Pinpoint the cell where the given text exists, returning its (x, y) midpoint coordinate. 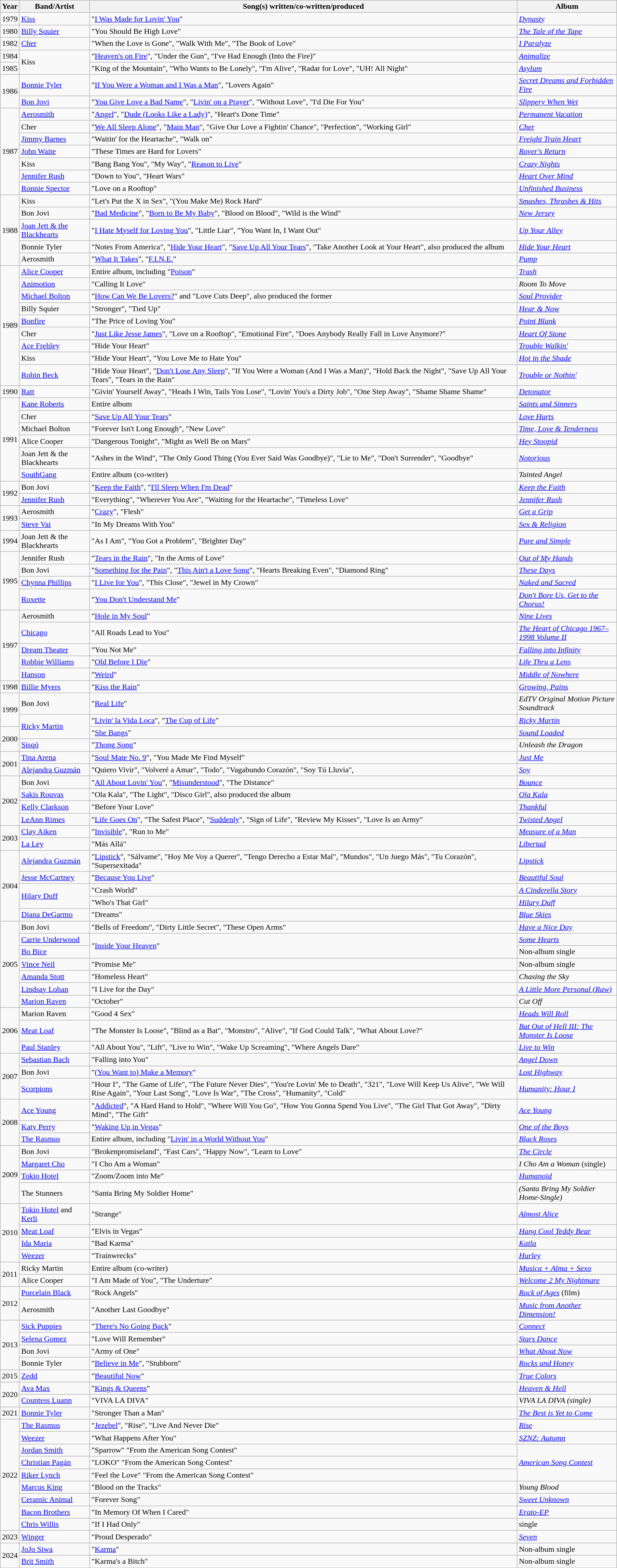
"Waking Up in Vegas" (303, 1127)
Young Blood (567, 1487)
Seven (567, 1537)
2005 (10, 964)
"When the Love is Gone", "Walk With Me", "The Book of Love" (303, 44)
1979 (10, 19)
Falling into Infinity (567, 650)
One of the Boys (567, 1127)
1985 (10, 68)
"There's No Going Back" (303, 1326)
Detonator (567, 392)
"You Don't Understand Me" (303, 599)
Tokio Hotel and Kerli (55, 1214)
Erato-EP (567, 1512)
Rover's Return (567, 151)
"Save Up All Your Tears" (303, 417)
1988 (10, 230)
(Santa Bring My Soldier Home-Single) (567, 1193)
2009 (10, 1175)
Jordan Smith (55, 1450)
Ceramic Animal (55, 1500)
True Colors (567, 1376)
"Waitin' for the Heartache", "Walk on" (303, 139)
Rise (567, 1425)
"We All Sleep Alone", "Main Man", "Give Our Love a Fightin' Chance", "Perfection", "Working Girl" (303, 126)
Nine Lives (567, 616)
2012 (10, 1303)
Steve Vai (55, 524)
Bat Out of Hell III: The Monster Is Loose (567, 1030)
2003 (10, 838)
"Dangerous Tonight", "Might as Well Be on Mars" (303, 441)
"What It Takes", "F.I.N.E." (303, 259)
"I Was Made for Lovin' You" (303, 19)
"You Not Me" (303, 650)
"Kings & Queens" (303, 1388)
Billie Myers (55, 687)
Libertad (567, 844)
"She Bangs" (303, 733)
1989 (10, 326)
Slippery When Wet (567, 102)
Life Thru a Lens (567, 662)
Hide Your Heart (567, 247)
1997 (10, 645)
The Circle (567, 1151)
Almost Alice (567, 1214)
Chris Willis (55, 1524)
Bounce (567, 782)
Song(s) written/co-written/produced (303, 7)
Tina Arena (55, 757)
"As I Am", "You Got a Problem", "Brighter Day" (303, 541)
2010 (10, 1232)
Bacon Brothers (55, 1512)
2008 (10, 1123)
SouthGang (55, 475)
1991 (10, 440)
Live to Win (567, 1047)
Ola Kala (567, 794)
1992 (10, 493)
"Forever Isn't Long Enough", "New Love" (303, 429)
Animotion (55, 284)
1999 (10, 710)
Music from Another Dimension! (567, 1310)
Chicago (55, 633)
"Karma's a Bitch" (303, 1561)
"Soul Mate No. 9", "You Made Me Find Myself" (303, 757)
"Stronger Than a Man" (303, 1413)
1984 (10, 56)
Heart Of Stone (567, 333)
single (567, 1524)
Room To Move (567, 284)
2006 (10, 1030)
Rocks and Honey (567, 1363)
Blue Skies (567, 915)
"Calling It Love" (303, 284)
Soul Provider (567, 296)
Pump (567, 259)
Ronnie Spector (55, 189)
Crazy Nights (567, 164)
Ratt (55, 392)
Vince Neil (55, 964)
"Hide Your Heart" (303, 346)
A Little More Personal (Raw) (567, 989)
"These Times are Hard for Lovers" (303, 151)
Dynasty (567, 19)
"Notes From America", "Hide Your Heart", "Save Up All Your Tears", "Take Another Look at Your Heart", also produced the album (303, 247)
1986 (10, 91)
LeAnn Rimes (55, 819)
"I Live for the Day" (303, 989)
2015 (10, 1376)
"Believe in Me", "Stubborn" (303, 1363)
"Quiero Vivir", "Volveré a Amar", "Todo", "Vagabundo Corazón", "Soy Tú Lluvia", (303, 770)
"Before Your Love" (303, 807)
I Paralyze (567, 44)
New Jersey (567, 213)
"I Live for You", "This Close", "Jewel in My Crown" (303, 582)
Middle of Nowhere (567, 674)
Hey Stoopid (567, 441)
Twisted Angel (567, 819)
Hear & Now (567, 309)
Out of My Hands (567, 558)
Permanent Vacation (567, 114)
Sisqó (55, 745)
"Sparrow" "From the American Song Contest" (303, 1450)
2021 (10, 1413)
"Dreams" (303, 915)
"Feel the Love" "From the American Song Contest" (303, 1475)
Lost Highway (567, 1072)
Have a Nice Day (567, 927)
"All Roads Lead to You" (303, 633)
"I Am Made of You", "The Underture" (303, 1281)
"Invisible", "Run to Me" (303, 832)
Chasing the Sky (567, 977)
John Waite (55, 151)
"King of the Mountain", "Who Wants to Be Lonely", "I'm Alive", "Radar for Love", "UH! All Night" (303, 68)
American Song Contest (567, 1462)
"Bang Bang You", "My Way", "Reason to Live" (303, 164)
"Promise Me" (303, 964)
"Thong Song" (303, 745)
Connect (567, 1326)
Lipstick (567, 861)
Porcelain Black (55, 1293)
Beautiful Soul (567, 878)
"Lipstick", "Sálvame", "Hoy Me Voy a Querer", "Tengo Derecho a Estar Mal", "Mundos", "Un Juego Más", "Tu Corazón", "Supersexitada" (303, 861)
"Addicted", "A Hard Hand to Hold", "Where Will You Go", "How You Gonna Spend You Live", "The Girl That Got Away", "Dirty Mind", "The Gift" (303, 1110)
Bonfire (55, 321)
"Just Like Jesse James", "Love on a Rooftop", "Emotional Fire", "Does Anybody Really Fall in Love Anymore?" (303, 333)
Hot in the Shade (567, 358)
Humanoid (567, 1176)
Carrie Underwood (55, 939)
"Hide Your Heart", "You Love Me to Hate You" (303, 358)
1993 (10, 518)
"Keep the Faith", "I'll Sleep When I'm Dead" (303, 487)
"Life Goes On", "The Safest Place", "Suddenly", "Sign of Life", "Review My Kisses", "Love Is an Army" (303, 819)
Entire album, including "Livin' in a World Without You" (303, 1139)
"Another Last Goodbye" (303, 1310)
Growing, Pains (567, 687)
I Cho Am a Woman (single) (567, 1164)
Marcus King (55, 1487)
2001 (10, 764)
"Falling into You" (303, 1060)
Hanson (55, 674)
Ava Max (55, 1388)
1987 (10, 151)
The Stunners (55, 1193)
Diana DeGarmo (55, 915)
"In Memory Of When I Cared" (303, 1512)
Thankful (567, 807)
Angel Down (567, 1060)
Get a Grip (567, 512)
Robbie Williams (55, 662)
Secret Dreams and Forbidden Fire (567, 85)
Riker Lynch (55, 1475)
"Trainwrecks" (303, 1256)
"Blood on the Tracks" (303, 1487)
2024 (10, 1555)
Musica + Alma + Sexo (567, 1268)
Hang Cool Teddy Bear (567, 1231)
"Crash World" (303, 890)
2022 (10, 1475)
Dream Theater (55, 650)
Measure of a Man (567, 832)
Countess Luann (55, 1401)
Bo Bice (55, 952)
Margaret Cho (55, 1164)
"Más Allá" (303, 844)
"Love on a Rooftop" (303, 189)
Trash (567, 272)
"Homeless Heart" (303, 977)
These Days (567, 570)
"Kiss the Rain" (303, 687)
"Karma" (303, 1549)
"The Monster Is Loose", "Blind as a Bat", "Monstro", "Alive", "If God Could Talk", "What About Love?" (303, 1030)
1998 (10, 687)
Scorpions (55, 1089)
"Rock Angels" (303, 1293)
A Cinderella Story (567, 890)
Katy Perry (55, 1127)
"How Can We Be Lovers?" and "Love Cuts Deep", also produced the former (303, 296)
Katla (567, 1243)
Amanda Stott (55, 977)
2000 (10, 739)
2013 (10, 1345)
Time, Love & Tenderness (567, 429)
The Best is Yet to Come (567, 1413)
Welcome 2 My Nightmare (567, 1281)
"Weird" (303, 674)
"LOKO" "From the American Song Contest" (303, 1462)
Notorious (567, 458)
1994 (10, 541)
Humanity: Hour I (567, 1089)
"Bells of Freedom", "Dirty Little Secret", "These Open Arms" (303, 927)
"Hole in My Soul" (303, 616)
Asylum (567, 68)
"VIVA LA DIVA" (303, 1401)
Zedd (55, 1376)
"Proud Desperado" (303, 1537)
"All About Lovin' You", "Misunderstood", "The Distance" (303, 782)
Album (567, 7)
Freight Train Heart (567, 139)
Don't Bore Us, Get to the Chorus! (567, 599)
Soy (567, 770)
"Elvis in Vegas" (303, 1231)
"Let's Put the X in Sex", "(You Make Me) Rock Hard" (303, 201)
Christian Pagán (55, 1462)
Trouble Walkin' (567, 346)
Year (10, 7)
Trouble or Nothin' (567, 375)
"Zoom/Zoom into Me" (303, 1176)
"Because You Live" (303, 878)
Sick Puppies (55, 1326)
"Who's That Girl" (303, 902)
1982 (10, 44)
Some Hearts (567, 939)
"If You Were a Woman and I Was a Man", "Lovers Again" (303, 85)
"Stronger", "Tied Up" (303, 309)
"Forever Song" (303, 1500)
"October" (303, 1001)
Kane Roberts (55, 404)
Heaven & Hell (567, 1388)
2002 (10, 801)
Winger (55, 1537)
"All About You", "Lift", "Live to Win", "Wake Up Screaming", "Where Angels Dare" (303, 1047)
"Inside Your Heaven" (303, 946)
Lindsay Lohan (55, 989)
Just Me (567, 757)
Brit Smith (55, 1561)
2007 (10, 1076)
2023 (10, 1537)
"Love Will Remember" (303, 1339)
"Bad Karma" (303, 1243)
Hurley (567, 1256)
"Givin' Yourself Away", "Heads I Win, Tails You Lose", "Lovin' You's a Dirty Job", "One Step Away", "Shame Shame Shame" (303, 392)
"Crazy", "Flesh" (303, 512)
Black Roses (567, 1139)
Jesse McCartney (55, 878)
Clay Aiken (55, 832)
Entire album, including "Poison" (303, 272)
Smashes, Thrashes & Hits (567, 201)
La Ley (55, 844)
Paul Stanley (55, 1047)
"Livin' la Vida Loca", "The Cup of Life" (303, 720)
Stars Dance (567, 1339)
EdTV Original Motion Picture Soundtrack (567, 704)
Animalize (567, 56)
Sebastian Bach (55, 1060)
"Santa Bring My Soldier Home" (303, 1193)
What About Now (567, 1351)
Kelly Clarkson (55, 807)
Love Hurts (567, 417)
"You Should Be High Love" (303, 31)
"I Cho Am a Woman" (303, 1164)
1990 (10, 392)
Naked and Sacred (567, 582)
"If I Had Only" (303, 1524)
"In My Dreams With You" (303, 524)
Sakis Rouvas (55, 794)
"Tears in the Rain", "In the Arms of Love" (303, 558)
"Ashes in the Wind", "The Only Good Thing (You Ever Said Was Goodbye)", "Lie to Me", "Don't Surrender", "Goodbye" (303, 458)
Sweet Unknown (567, 1500)
"Good 4 Sex" (303, 1014)
Tainted Angel (567, 475)
JoJo Siwa (55, 1549)
Keep the Faith (567, 487)
Sex & Religion (567, 524)
Chynna Phillips (55, 582)
Ace Frehley (55, 346)
Up Your Alley (567, 230)
2020 (10, 1394)
Unfinished Business (567, 189)
"Angel", "Dude (Looks Like a Lady)", "Heart's Done Time" (303, 114)
"Strange" (303, 1214)
"Heaven's on Fire", "Under the Gun", "I've Had Enough (Into the Fire)" (303, 56)
VIVA LA DIVA (single) (567, 1401)
"Army of One" (303, 1351)
"The Price of Loving You" (303, 321)
"Bad Medicine", "Born to Be My Baby", "Blood on Blood", "Wild is the Wind" (303, 213)
"(You Want to) Make a Memory" (303, 1072)
"Everything", "Wherever You Are", "Waiting for the Heartache", "Timeless Love" (303, 499)
Tokio Hotel (55, 1176)
Rock of Ages (film) (567, 1293)
The Tale of the Tape (567, 31)
"Ola Kala", "The Light", "Disco Girl", also produced the album (303, 794)
"Old Before I Die" (303, 662)
2011 (10, 1274)
"Brokenpromiseland", "Fast Cars", "Happy Now", "Learn to Love" (303, 1151)
Selena Gomez (55, 1339)
Point Blank (567, 321)
"Something for the Pain", "This Ain't a Love Song", "Hearts Breaking Even", "Diamond Ring" (303, 570)
Saints and Sinners (567, 404)
"Jezebel", "Rise", "Live And Never Die" (303, 1425)
SZNZ: Autumn (567, 1438)
Entire album (303, 404)
1980 (10, 31)
"What Happens After You" (303, 1438)
Pure and Simple (567, 541)
Sound Loaded (567, 733)
Heart Over Mind (567, 176)
Jimmy Barnes (55, 139)
"Down to You", "Heart Wars" (303, 176)
Roxette (55, 599)
1995 (10, 581)
Robin Beck (55, 375)
Ida Maria (55, 1243)
Cut Off (567, 1001)
"Beautiful Now" (303, 1376)
Heads Will Roll (567, 1014)
Unleash the Dragon (567, 745)
"Real Life" (303, 704)
"I Hate Myself for Loving You", "Little Liar", "You Want In, I Want Out" (303, 230)
The Heart of Chicago 1967–1998 Volume II (567, 633)
"You Give Love a Bad Name", "Livin' on a Prayer", "Without Love", "I'd Die For You" (303, 102)
2004 (10, 886)
Band/Artist (55, 7)
